Scan for the cell matching the given text and deliver its (x, y) coordinate at center. 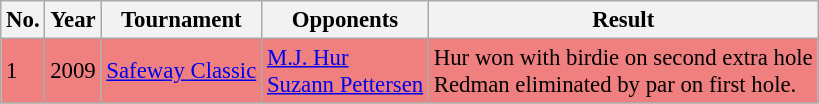
Year (73, 20)
M.J. Hur Suzann Pettersen (346, 72)
Hur won with birdie on second extra holeRedman eliminated by par on first hole. (623, 72)
2009 (73, 72)
Result (623, 20)
Opponents (346, 20)
Tournament (182, 20)
No. (23, 20)
Safeway Classic (182, 72)
1 (23, 72)
